For the text-containing cell, return its midpoint in [X, Y] coordinate format. 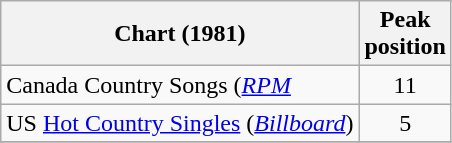
Chart (1981) [180, 34]
11 [405, 85]
Peakposition [405, 34]
US Hot Country Singles (Billboard) [180, 123]
5 [405, 123]
Canada Country Songs (RPM [180, 85]
